Detect which cell encompasses the target text, then output its [X, Y] center coordinate. 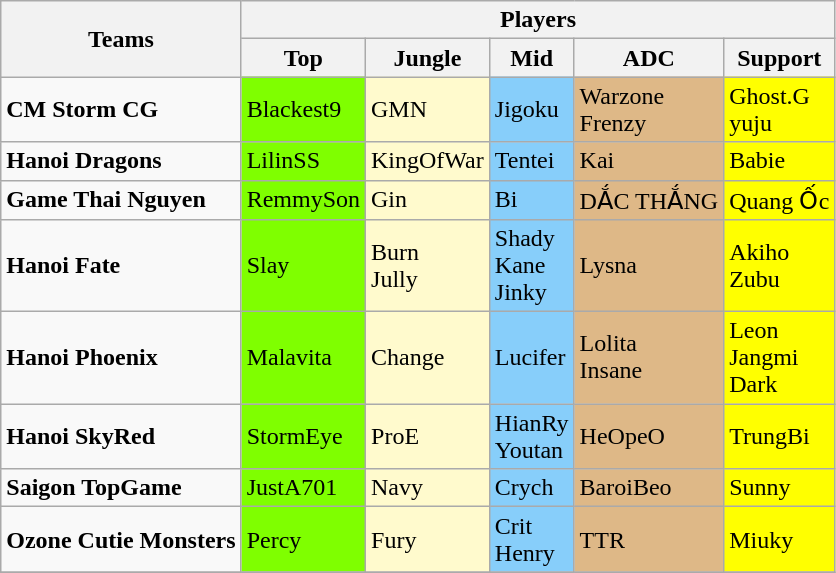
LilinSS [303, 161]
Jigoku [532, 110]
Gin [428, 200]
Teams [121, 39]
JustA701 [303, 488]
Players [538, 20]
Hanoi Phoenix [121, 358]
Leon Jangmi Dark [780, 358]
TTR [649, 540]
Bi [532, 200]
Navy [428, 488]
HeOpeO [649, 436]
Malavita [303, 358]
HianRy Youtan [532, 436]
Hanoi Fate [121, 266]
Tentei [532, 161]
Blackest9 [303, 110]
DẮC THẮNG [649, 200]
Support [780, 58]
Top [303, 58]
Ghost.G yuju [780, 110]
RemmySon [303, 200]
Lucifer [532, 358]
Akiho Zubu [780, 266]
Quang Ốc [780, 200]
Change [428, 358]
Crych [532, 488]
Jungle [428, 58]
Hanoi SkyRed [121, 436]
KingOfWar [428, 161]
TrungBi [780, 436]
Hanoi Dragons [121, 161]
Miuky [780, 540]
Game Thai Nguyen [121, 200]
Lolita Insane [649, 358]
Percy [303, 540]
Kai [649, 161]
ProE [428, 436]
GMN [428, 110]
Burn Jully [428, 266]
Ozone Cutie Monsters [121, 540]
CM Storm CG [121, 110]
ADC [649, 58]
Warzone Frenzy [649, 110]
Crit Henry [532, 540]
Shady Kane Jinky [532, 266]
Slay [303, 266]
Babie [780, 161]
Saigon TopGame [121, 488]
Mid [532, 58]
Lysna [649, 266]
Sunny [780, 488]
StormEye [303, 436]
BaroiBeo [649, 488]
Fury [428, 540]
